For the text-containing cell, return its midpoint in [X, Y] coordinate format. 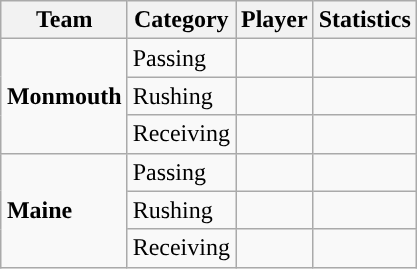
Team [64, 20]
Monmouth [64, 96]
Statistics [364, 20]
Category [181, 20]
Player [275, 20]
Maine [64, 210]
